Determine the [x, y] coordinate at the center of the cell enclosing the given text.  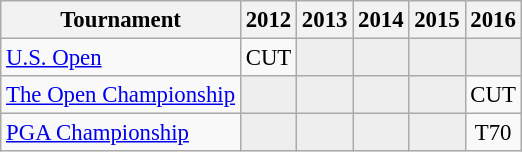
U.S. Open [121, 58]
PGA Championship [121, 133]
2016 [493, 20]
T70 [493, 133]
2013 [325, 20]
2014 [381, 20]
2012 [268, 20]
The Open Championship [121, 95]
2015 [437, 20]
Tournament [121, 20]
